For the text-containing cell, return its midpoint in [x, y] coordinate format. 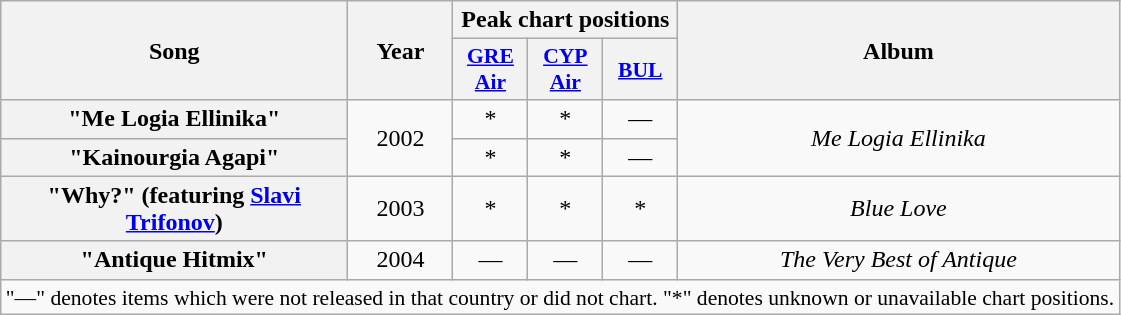
2004 [400, 260]
2003 [400, 208]
GRE Air [490, 70]
Peak chart positions [566, 20]
2002 [400, 138]
Me Logia Ellinika [898, 138]
Album [898, 50]
Song [174, 50]
The Very Best of Antique [898, 260]
Blue Love [898, 208]
CYP Air [566, 70]
"Antique Hitmix" [174, 260]
"Why?" (featuring Slavi Trifonov) [174, 208]
"—" denotes items which were not released in that country or did not chart. "*" denotes unknown or unavailable chart positions. [560, 297]
"Me Logia Ellinika" [174, 119]
"Kainourgia Agapi" [174, 157]
Year [400, 50]
BUL [640, 70]
